Return the (x, y) coordinate for the center point of the cell that contains the specified text.  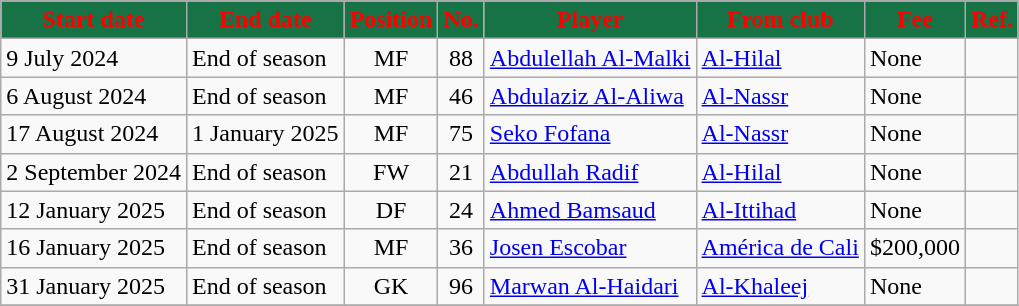
Ahmed Bamsaud (590, 210)
31 January 2025 (94, 286)
América de Cali (780, 248)
Abdullah Radif (590, 172)
21 (461, 172)
96 (461, 286)
12 January 2025 (94, 210)
Position (391, 20)
DF (391, 210)
End date (265, 20)
88 (461, 58)
9 July 2024 (94, 58)
2 September 2024 (94, 172)
Josen Escobar (590, 248)
Abdulellah Al-Malki (590, 58)
24 (461, 210)
Player (590, 20)
$200,000 (914, 248)
Seko Fofana (590, 134)
1 January 2025 (265, 134)
16 January 2025 (94, 248)
Fee (914, 20)
6 August 2024 (94, 96)
17 August 2024 (94, 134)
Marwan Al-Haidari (590, 286)
No. (461, 20)
Ref. (992, 20)
Start date (94, 20)
From club (780, 20)
75 (461, 134)
46 (461, 96)
36 (461, 248)
Al-Khaleej (780, 286)
FW (391, 172)
Al-Ittihad (780, 210)
GK (391, 286)
Abdulaziz Al-Aliwa (590, 96)
